For the text-containing cell, return its midpoint in [X, Y] coordinate format. 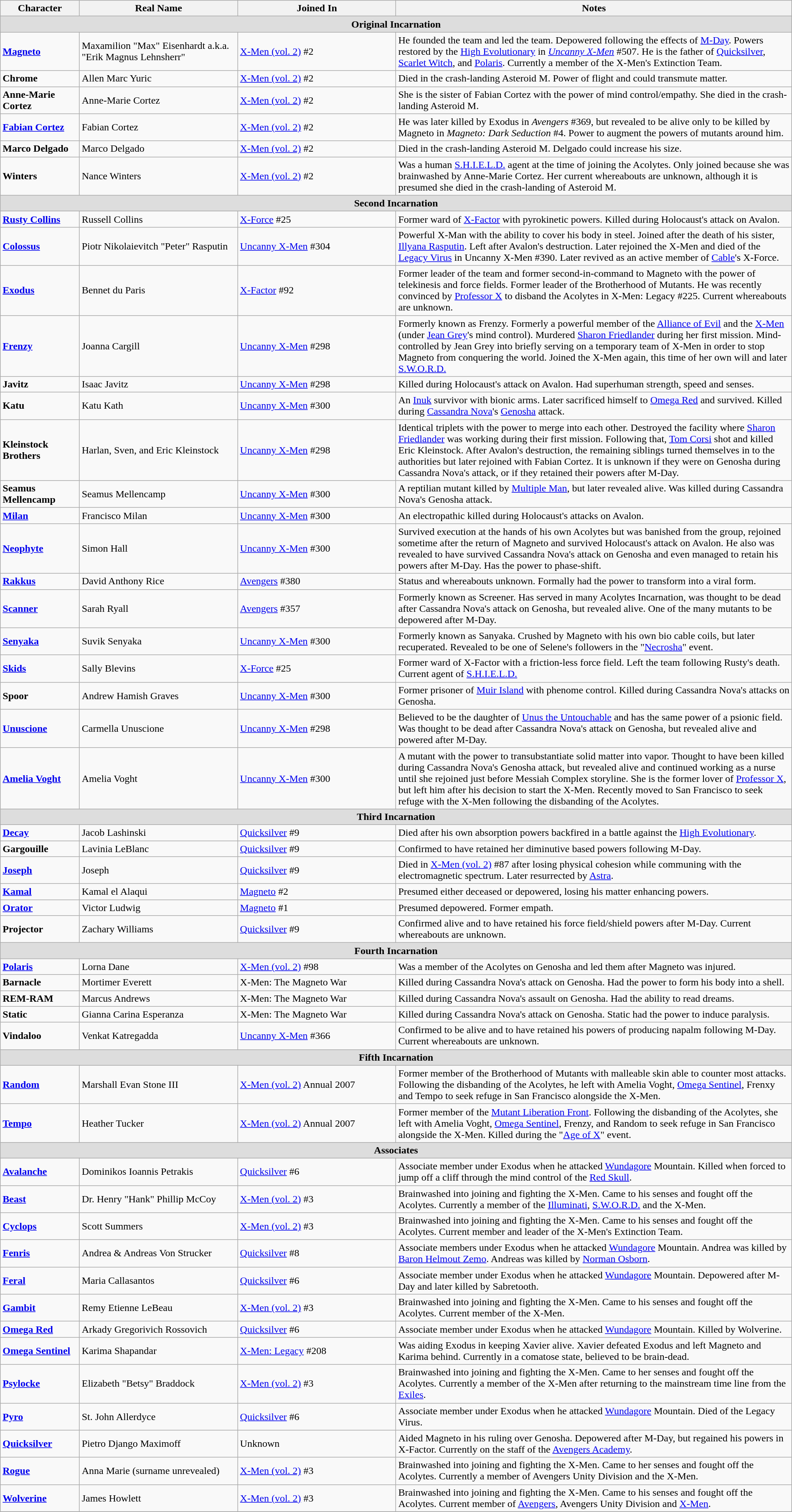
Senyaka [40, 641]
X-Men: Legacy #208 [317, 1351]
Katu [40, 406]
Sally Blevins [159, 669]
Died in the crash-landing Asteroid M. Power of flight and could transmute matter. [594, 79]
Joined In [317, 8]
Magneto #1 [317, 908]
Colossus [40, 246]
Kamal [40, 892]
Vindaloo [40, 1036]
Original Incarnation [396, 24]
Anna Marie (surname unrevealed) [159, 1471]
Presumed either deceased or depowered, losing his matter enhancing powers. [594, 892]
Bennet du Paris [159, 290]
Lorna Dane [159, 967]
Killed during Cassandra Nova's attack on Genosha. Had the power to form his body into a shell. [594, 983]
Second Incarnation [396, 203]
Real Name [159, 8]
Quicksilver [40, 1443]
Zachary Williams [159, 929]
X-Men (vol. 2) #98 [317, 967]
Neophyte [40, 548]
Chrome [40, 79]
Milan [40, 516]
St. John Allerdyce [159, 1417]
Confirmed to have retained her diminutive based powers following M-Day. [594, 849]
Confirmed to be alive and to have retained his powers of producing napalm following M-Day. Current whereabouts are unknown. [594, 1036]
Rusty Collins [40, 219]
Arkady Gregorivich Rossovich [159, 1329]
She is the sister of Fabian Cortez with the power of mind control/empathy. She died in the crash-landing Asteroid M. [594, 100]
An Inuk survivor with bionic arms. Later sacrificed himself to Omega Red and survived. Killed during Cassandra Nova's Genosha attack. [594, 406]
Avengers #380 [317, 581]
Maxamilion "Max" Eisenhardt a.k.a. "Erik Magnus Lehnsherr" [159, 51]
REM-RAM [40, 998]
Gargouille [40, 849]
Omega Red [40, 1329]
Francisco Milan [159, 516]
Notes [594, 8]
Fenris [40, 1254]
Allen Marc Yuric [159, 79]
Lavinia LeBlanc [159, 849]
Magneto #2 [317, 892]
Dr. Henry "Hank" Phillip McCoy [159, 1199]
Sarah Ryall [159, 608]
Polaris [40, 967]
David Anthony Rice [159, 581]
Killed during Cassandra Nova's assault on Genosha. Had the ability to read dreams. [594, 998]
Heather Tucker [159, 1123]
Confirmed alive and to have retained his force field/shield powers after M-Day. Current whereabouts are unknown. [594, 929]
Tempo [40, 1123]
Barnacle [40, 983]
Jacob Lashinski [159, 832]
Associate member under Exodus when he attacked Wundagore Mountain. Killed by Wolverine. [594, 1329]
Uncanny X-Men #366 [317, 1036]
Former prisoner of Muir Island with phenome control. Killed during Cassandra Nova's attacks on Genosha. [594, 695]
Elizabeth "Betsy" Braddock [159, 1384]
Kamal el Alaqui [159, 892]
Orator [40, 908]
Died in the crash-landing Asteroid M. Delgado could increase his size. [594, 149]
Wolverine [40, 1498]
Brainwashed into joining and fighting the X-Men. Came to his senses and fought off the Acolytes. Current member of the X-Men. [594, 1308]
Isaac Javitz [159, 384]
Associate member under Exodus when he attacked Wundagore Mountain. Depowered after M-Day and later killed by Sabretooth. [594, 1280]
Exodus [40, 290]
Joanna Cargill [159, 346]
Avengers #357 [317, 608]
Omega Sentinel [40, 1351]
Gianna Carina Esperanza [159, 1014]
Kleinstock Brothers [40, 450]
Gambit [40, 1308]
Marshall Evan Stone III [159, 1084]
Random [40, 1084]
Killed during Holocaust's attack on Avalon. Had superhuman strength, speed and senses. [594, 384]
Russell Collins [159, 219]
Nance Winters [159, 176]
Pyro [40, 1417]
Javitz [40, 384]
Decay [40, 832]
Spoor [40, 695]
Quicksilver #8 [317, 1254]
Associate members under Exodus when he attacked Wundagore Mountain. Andrea was killed by Baron Helmout Zemo. Andreas was killed by Norman Osborn. [594, 1254]
Rakkus [40, 581]
Suvik Senyaka [159, 641]
Venkat Katregadda [159, 1036]
Karima Shapandar [159, 1351]
Associates [396, 1150]
Beast [40, 1199]
An electropathic killed during Holocaust's attacks on Avalon. [594, 516]
Former ward of X-Factor with pyrokinetic powers. Killed during Holocaust's attack on Avalon. [594, 219]
Associate member under Exodus when he attacked Wundagore Mountain. Died of the Legacy Virus. [594, 1417]
Carmella Unuscione [159, 728]
Rogue [40, 1471]
Remy Etienne LeBeau [159, 1308]
Skids [40, 669]
Andrew Hamish Graves [159, 695]
Andrea & Andreas Von Strucker [159, 1254]
Avalanche [40, 1172]
Cyclops [40, 1226]
X-Factor #92 [317, 290]
Winters [40, 176]
Dominikos Ioannis Petrakis [159, 1172]
Mortimer Everett [159, 983]
Killed during Cassandra Nova's attack on Genosha. Static had the power to induce paralysis. [594, 1014]
Pietro Django Maximoff [159, 1443]
Katu Kath [159, 406]
Character [40, 8]
James Howlett [159, 1498]
Maria Callasantos [159, 1280]
Frenzy [40, 346]
Unknown [317, 1443]
Aided Magneto in his ruling over Genosha. Depowered after M-Day, but regained his powers in X-Factor. Currently on the staff of the Avengers Academy. [594, 1443]
Died in X-Men (vol. 2) #87 after losing physical cohesion while communing with the electromagnetic spectrum. Later resurrected by Astra. [594, 870]
Static [40, 1014]
Harlan, Sven, and Eric Kleinstock [159, 450]
Feral [40, 1280]
Was a member of the Acolytes on Genosha and led them after Magneto was injured. [594, 967]
Psylocke [40, 1384]
Associate member under Exodus when he attacked Wundagore Mountain. Killed when forced to jump off a cliff through the mind control of the Red Skull. [594, 1172]
Unuscione [40, 728]
Projector [40, 929]
Marcus Andrews [159, 998]
Fifth Incarnation [396, 1057]
Former ward of X-Factor with a friction-less force field. Left the team following Rusty's death. Current agent of S.H.I.E.L.D. [594, 669]
Victor Ludwig [159, 908]
Uncanny X-Men #304 [317, 246]
Third Incarnation [396, 817]
Scanner [40, 608]
Status and whereabouts unknown. Formally had the power to transform into a viral form. [594, 581]
Simon Hall [159, 548]
Fourth Incarnation [396, 951]
A reptilian mutant killed by Multiple Man, but later revealed alive. Was killed during Cassandra Nova's Genosha attack. [594, 494]
Scott Summers [159, 1226]
Died after his own absorption powers backfired in a battle against the High Evolutionary. [594, 832]
Magneto [40, 51]
Presumed depowered. Former empath. [594, 908]
Piotr Nikolaievitch "Peter" Rasputin [159, 246]
